Return [X, Y] of the center of cell containing provided text 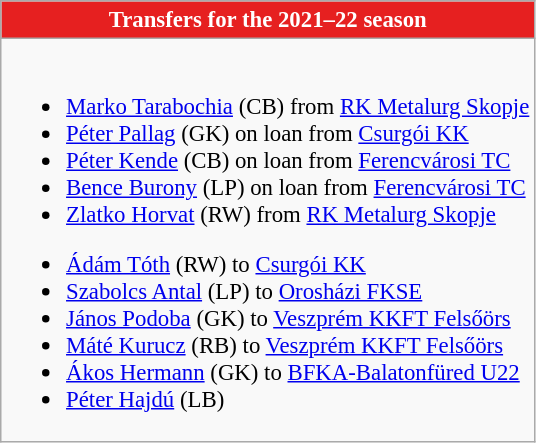
Transfers for the 2021–22 season [268, 20]
